Provide the [X, Y] coordinate of the cell's center where the given text is located.  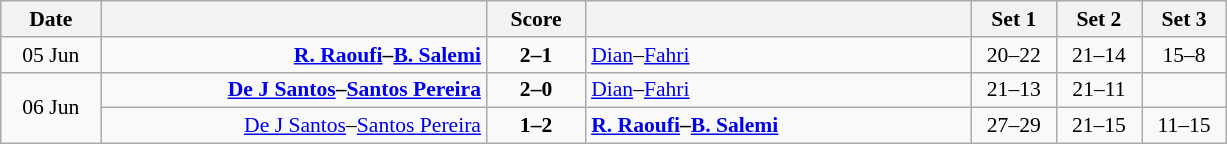
Set 3 [1184, 19]
21–11 [1098, 90]
05 Jun [51, 55]
Set 1 [1014, 19]
06 Jun [51, 108]
2–0 [536, 90]
21–15 [1098, 126]
Set 2 [1098, 19]
15–8 [1184, 55]
Score [536, 19]
Date [51, 19]
20–22 [1014, 55]
21–14 [1098, 55]
27–29 [1014, 126]
1–2 [536, 126]
21–13 [1014, 90]
11–15 [1184, 126]
2–1 [536, 55]
